Locate the cell with the specified text and output its [X, Y] center coordinate. 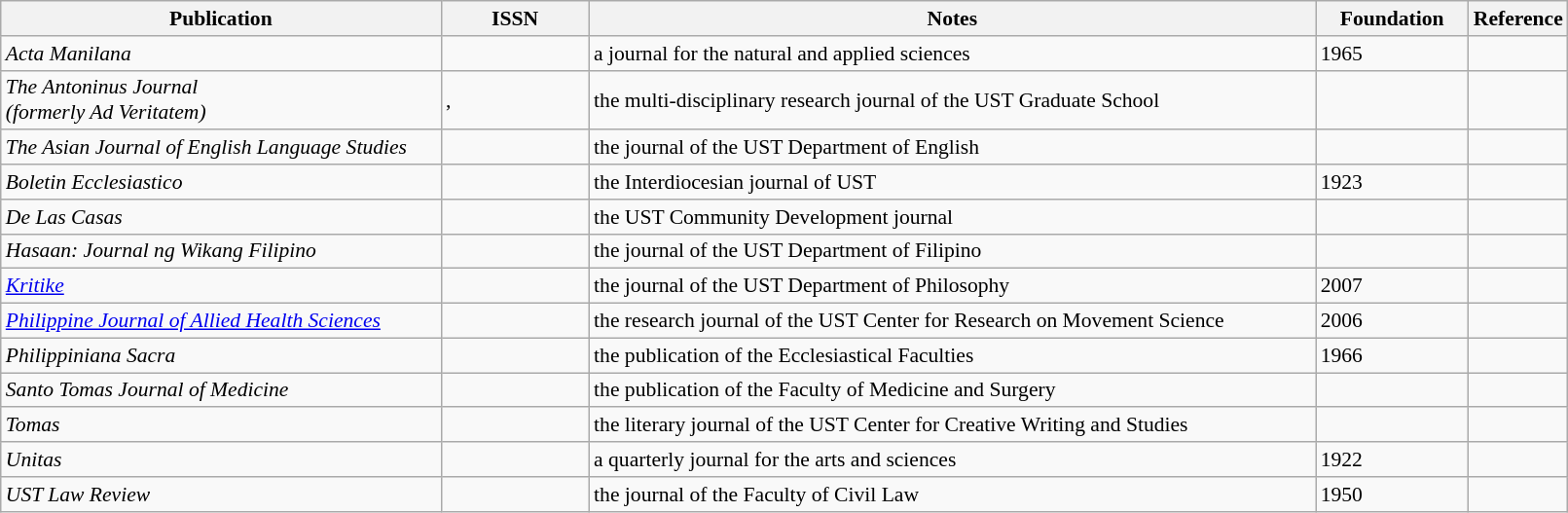
Foundation [1392, 18]
1922 [1392, 459]
De Las Casas [221, 217]
the journal of the UST Department of Filipino [952, 251]
the research journal of the UST Center for Research on Movement Science [952, 321]
Hasaan: Journal ng Wikang Filipino [221, 251]
the journal of the UST Department of English [952, 148]
the multi-disciplinary research journal of the UST Graduate School [952, 99]
1950 [1392, 495]
a quarterly journal for the arts and sciences [952, 459]
, [515, 99]
Santo Tomas Journal of Medicine [221, 390]
Acta Manilana [221, 54]
2006 [1392, 321]
Philippine Journal of Allied Health Sciences [221, 321]
Notes [952, 18]
the UST Community Development journal [952, 217]
The Asian Journal of English Language Studies [221, 148]
Boletin Ecclesiastico [221, 182]
2007 [1392, 286]
Unitas [221, 459]
a journal for the natural and applied sciences [952, 54]
Philippiniana Sacra [221, 355]
the publication of the Faculty of Medicine and Surgery [952, 390]
the literary journal of the UST Center for Creative Writing and Studies [952, 425]
Publication [221, 18]
1966 [1392, 355]
The Antoninus Journal (formerly Ad Veritatem) [221, 99]
the journal of the Faculty of Civil Law [952, 495]
the publication of the Ecclesiastical Faculties [952, 355]
Tomas [221, 425]
Kritike [221, 286]
Reference [1518, 18]
the Interdiocesian journal of UST [952, 182]
ISSN [515, 18]
the journal of the UST Department of Philosophy [952, 286]
1965 [1392, 54]
1923 [1392, 182]
UST Law Review [221, 495]
